Output the (x, y) coordinate of the center of the cell containing the given text.  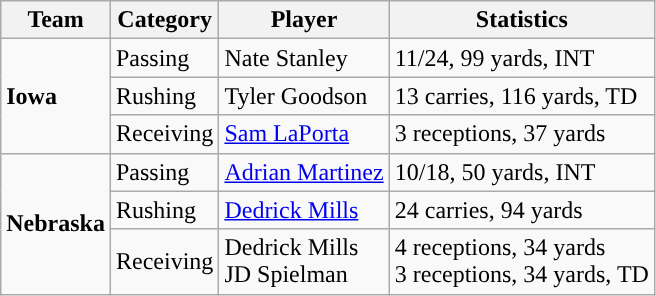
Sam LaPorta (304, 134)
Nebraska (56, 224)
Dedrick MillsJD Spielman (304, 262)
Category (164, 20)
10/18, 50 yards, INT (522, 172)
Nate Stanley (304, 58)
Statistics (522, 20)
24 carries, 94 yards (522, 210)
13 carries, 116 yards, TD (522, 96)
Dedrick Mills (304, 210)
Player (304, 20)
3 receptions, 37 yards (522, 134)
Tyler Goodson (304, 96)
Iowa (56, 96)
Adrian Martinez (304, 172)
Team (56, 20)
4 receptions, 34 yards3 receptions, 34 yards, TD (522, 262)
11/24, 99 yards, INT (522, 58)
